Extract the (X, Y) coordinate from the center of the cell holding the provided text.  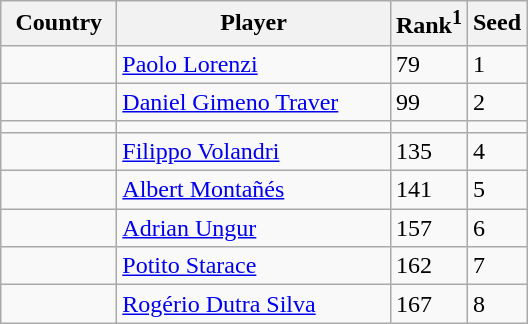
157 (428, 228)
Seed (496, 24)
79 (428, 64)
Filippo Volandri (254, 151)
8 (496, 304)
7 (496, 266)
Player (254, 24)
4 (496, 151)
Adrian Ungur (254, 228)
Albert Montañés (254, 190)
135 (428, 151)
Paolo Lorenzi (254, 64)
6 (496, 228)
167 (428, 304)
Country (59, 24)
Rank1 (428, 24)
141 (428, 190)
Daniel Gimeno Traver (254, 102)
Potito Starace (254, 266)
162 (428, 266)
99 (428, 102)
1 (496, 64)
5 (496, 190)
2 (496, 102)
Rogério Dutra Silva (254, 304)
